Extract the (x, y) coordinate from the center of the cell holding the provided text.  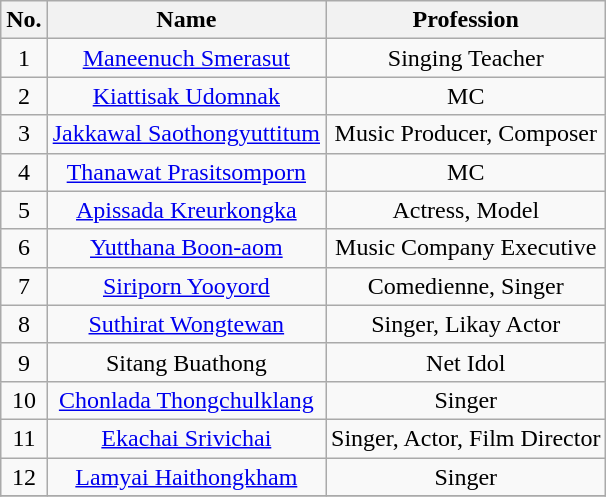
Yutthana Boon-aom (186, 248)
Name (186, 20)
6 (24, 248)
8 (24, 324)
Music Producer, Composer (466, 134)
Sitang Buathong (186, 362)
Singer, Likay Actor (466, 324)
Siriporn Yooyord (186, 286)
7 (24, 286)
Ekachai Srivichai (186, 438)
4 (24, 172)
Singing Teacher (466, 58)
Music Company Executive (466, 248)
Actress, Model (466, 210)
Kiattisak Udomnak (186, 96)
1 (24, 58)
No. (24, 20)
Chonlada Thongchulklang (186, 400)
Jakkawal Saothongyuttitum (186, 134)
9 (24, 362)
12 (24, 477)
Net Idol (466, 362)
Thanawat Prasitsomporn (186, 172)
11 (24, 438)
5 (24, 210)
Singer, Actor, Film Director (466, 438)
2 (24, 96)
Apissada Kreurkongka (186, 210)
Maneenuch Smerasut (186, 58)
Profession (466, 20)
3 (24, 134)
Suthirat Wongtewan (186, 324)
10 (24, 400)
Lamyai Haithongkham (186, 477)
Comedienne, Singer (466, 286)
